Identify which cell holds the provided text, then report its (X, Y) central coordinate. 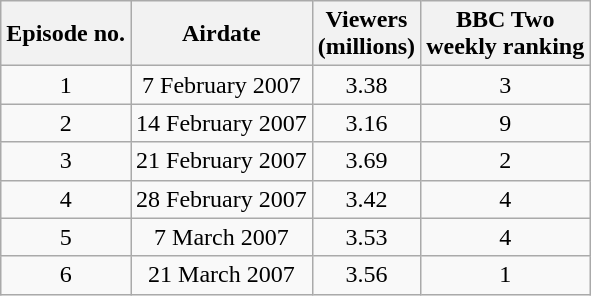
3.56 (366, 275)
21 March 2007 (222, 275)
14 February 2007 (222, 123)
Episode no. (66, 34)
3.16 (366, 123)
3.69 (366, 161)
7 March 2007 (222, 237)
3.38 (366, 85)
3.53 (366, 237)
Airdate (222, 34)
BBC Twoweekly ranking (506, 34)
6 (66, 275)
3.42 (366, 199)
28 February 2007 (222, 199)
7 February 2007 (222, 85)
9 (506, 123)
21 February 2007 (222, 161)
Viewers(millions) (366, 34)
5 (66, 237)
